Provide the [X, Y] coordinate of the cell's center where the given text is located.  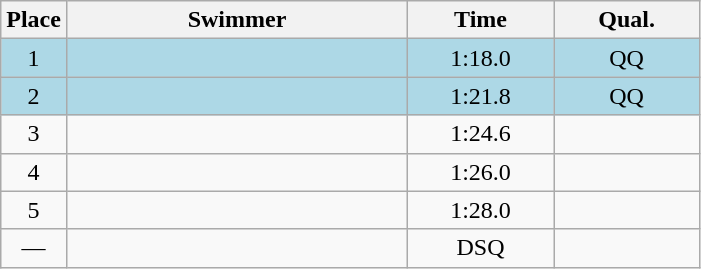
Swimmer [236, 20]
2 [34, 96]
1 [34, 58]
DSQ [481, 248]
4 [34, 172]
1:26.0 [481, 172]
Time [481, 20]
1:24.6 [481, 134]
Place [34, 20]
1:28.0 [481, 210]
1:21.8 [481, 96]
1:18.0 [481, 58]
Qual. [627, 20]
— [34, 248]
5 [34, 210]
3 [34, 134]
